Provide the (x, y) coordinate of the cell's center where the given text is located.  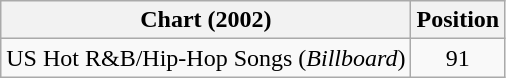
US Hot R&B/Hip-Hop Songs (Billboard) (206, 58)
Chart (2002) (206, 20)
Position (458, 20)
91 (458, 58)
